Find where the given text appears and provide that cell's center as (X, Y) coordinate. 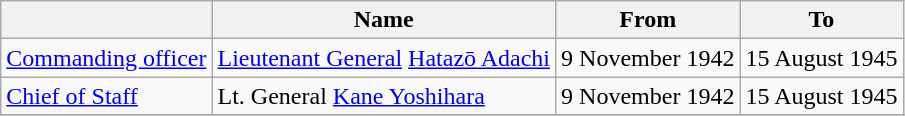
From (648, 20)
Chief of Staff (106, 96)
Lieutenant General Hatazō Adachi (384, 58)
To (822, 20)
Lt. General Kane Yoshihara (384, 96)
Commanding officer (106, 58)
Name (384, 20)
